Return (X, Y) of the center of cell containing provided text 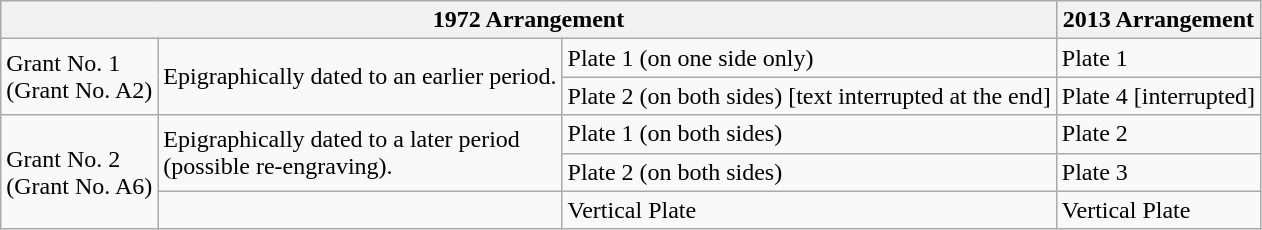
2013 Arrangement (1158, 20)
Plate 3 (1158, 172)
Plate 1 (on both sides) (809, 134)
Plate 2 (on both sides) (809, 172)
Epigraphically dated to an earlier period. (360, 77)
Grant No. 2(Grant No. A6) (80, 172)
1972 Arrangement (529, 20)
Plate 1 (1158, 58)
Plate 1 (on one side only) (809, 58)
Plate 4 [interrupted] (1158, 96)
Plate 2 (on both sides) [text interrupted at the end] (809, 96)
Plate 2 (1158, 134)
Grant No. 1(Grant No. A2) (80, 77)
Epigraphically dated to a later period(possible re-engraving). (360, 153)
